Return the [X, Y] coordinate for the center point of the cell that contains the specified text.  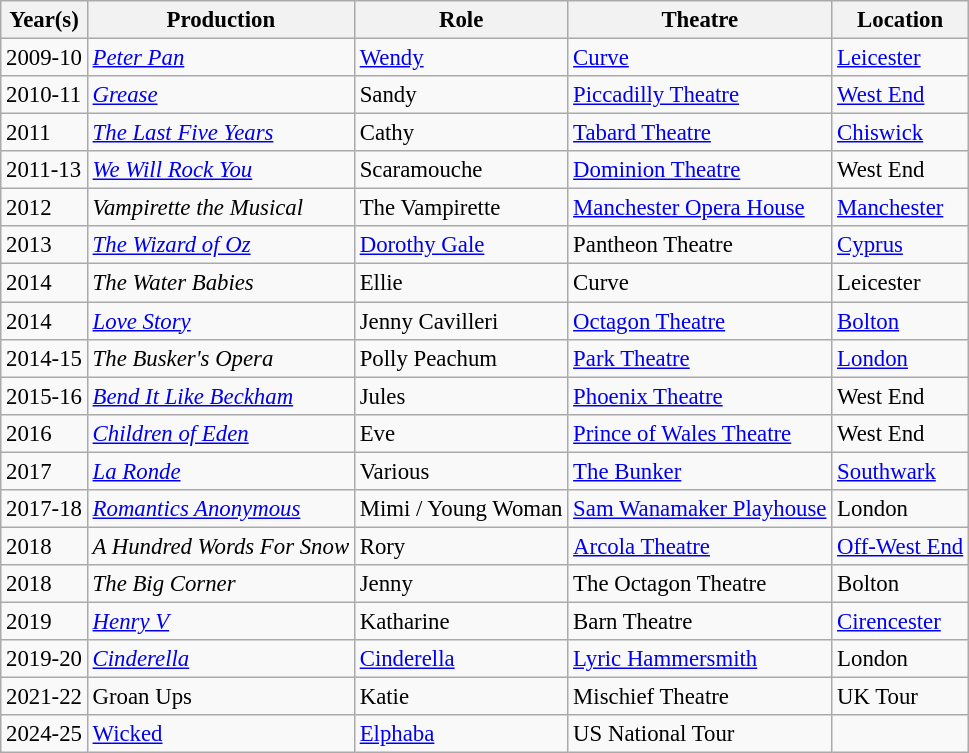
The Octagon Theatre [700, 584]
Jenny Cavilleri [460, 321]
Henry V [220, 621]
2021-22 [44, 697]
Sandy [460, 95]
Bend It Like Beckham [220, 396]
The Vampirette [460, 208]
UK Tour [900, 697]
2015-16 [44, 396]
Production [220, 20]
2024-25 [44, 734]
2019 [44, 621]
Mischief Theatre [700, 697]
Role [460, 20]
2011-13 [44, 170]
Dominion Theatre [700, 170]
Rory [460, 546]
US National Tour [700, 734]
The Water Babies [220, 283]
Children of Eden [220, 433]
Location [900, 20]
Katharine [460, 621]
Wendy [460, 58]
Octagon Theatre [700, 321]
2019-20 [44, 659]
Tabard Theatre [700, 133]
Romantics Anonymous [220, 509]
Eve [460, 433]
2012 [44, 208]
We Will Rock You [220, 170]
Jenny [460, 584]
Off-West End [900, 546]
2016 [44, 433]
La Ronde [220, 471]
Arcola Theatre [700, 546]
Sam Wanamaker Playhouse [700, 509]
Wicked [220, 734]
Piccadilly Theatre [700, 95]
Groan Ups [220, 697]
Cathy [460, 133]
Theatre [700, 20]
Southwark [900, 471]
Pantheon Theatre [700, 245]
Chiswick [900, 133]
Love Story [220, 321]
Park Theatre [700, 358]
Scaramouche [460, 170]
The Big Corner [220, 584]
2010-11 [44, 95]
2014-15 [44, 358]
Various [460, 471]
Ellie [460, 283]
2011 [44, 133]
The Bunker [700, 471]
Mimi / Young Woman [460, 509]
Cyprus [900, 245]
Peter Pan [220, 58]
The Last Five Years [220, 133]
Phoenix Theatre [700, 396]
Jules [460, 396]
2013 [44, 245]
Polly Peachum [460, 358]
Elphaba [460, 734]
Vampirette the Musical [220, 208]
2017 [44, 471]
Grease [220, 95]
Year(s) [44, 20]
A Hundred Words For Snow [220, 546]
The Busker's Opera [220, 358]
Barn Theatre [700, 621]
Manchester Opera House [700, 208]
The Wizard of Oz [220, 245]
Prince of Wales Theatre [700, 433]
2017-18 [44, 509]
Lyric Hammersmith [700, 659]
Dorothy Gale [460, 245]
Katie [460, 697]
Cirencester [900, 621]
2009-10 [44, 58]
Manchester [900, 208]
